Extract the [X, Y] coordinate from the center of the cell holding the provided text.  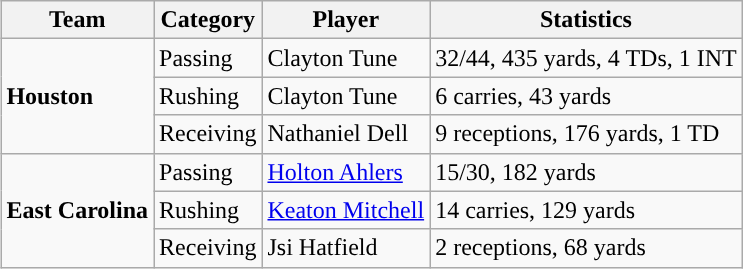
Team [78, 20]
Houston [78, 96]
2 receptions, 68 yards [586, 248]
Keaton Mitchell [346, 210]
14 carries, 129 yards [586, 210]
32/44, 435 yards, 4 TDs, 1 INT [586, 58]
Nathaniel Dell [346, 134]
6 carries, 43 yards [586, 96]
Category [208, 20]
Statistics [586, 20]
9 receptions, 176 yards, 1 TD [586, 134]
15/30, 182 yards [586, 172]
Holton Ahlers [346, 172]
Player [346, 20]
East Carolina [78, 210]
Jsi Hatfield [346, 248]
